Scan for the cell matching the given text and deliver its [X, Y] coordinate at center. 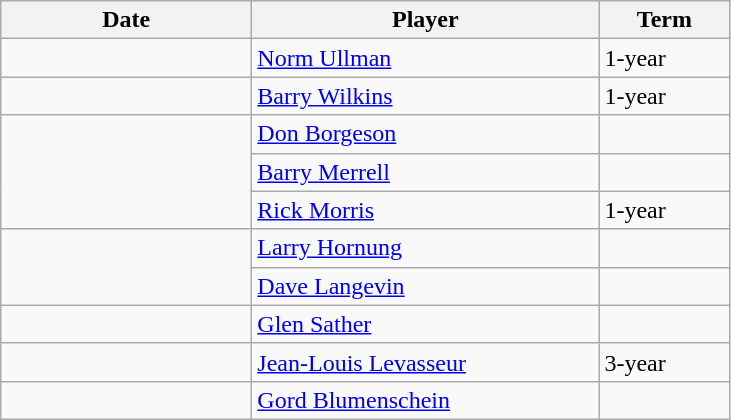
Barry Merrell [426, 172]
Don Borgeson [426, 134]
Rick Morris [426, 210]
Larry Hornung [426, 248]
Term [664, 20]
Barry Wilkins [426, 96]
Date [126, 20]
Glen Sather [426, 324]
Jean-Louis Levasseur [426, 362]
Norm Ullman [426, 58]
3-year [664, 362]
Gord Blumenschein [426, 400]
Dave Langevin [426, 286]
Player [426, 20]
